Determine the [X, Y] coordinate at the center of the cell enclosing the given text.  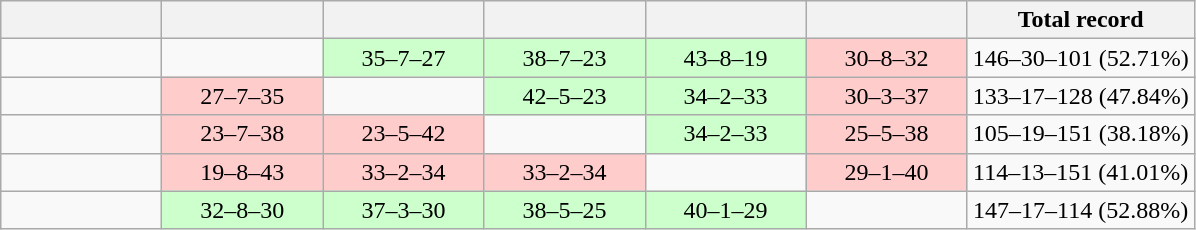
25–5–38 [886, 134]
35–7–27 [404, 58]
147–17–114 (52.88%) [1080, 210]
19–8–43 [242, 172]
32–8–30 [242, 210]
114–13–151 (41.01%) [1080, 172]
30–3–37 [886, 96]
Total record [1080, 20]
146–30–101 (52.71%) [1080, 58]
23–5–42 [404, 134]
40–1–29 [726, 210]
38–5–25 [564, 210]
29–1–40 [886, 172]
38–7–23 [564, 58]
43–8–19 [726, 58]
105–19–151 (38.18%) [1080, 134]
30–8–32 [886, 58]
42–5–23 [564, 96]
37–3–30 [404, 210]
27–7–35 [242, 96]
133–17–128 (47.84%) [1080, 96]
23–7–38 [242, 134]
